Capture the cell that displays the provided text and extract its (X, Y) central coordinate. 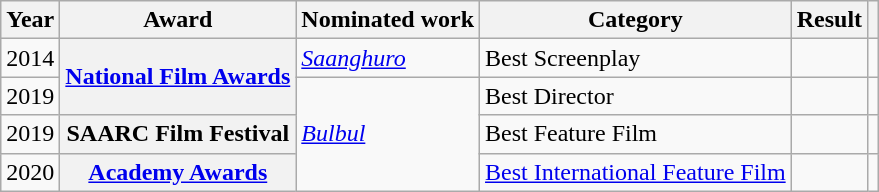
2014 (30, 58)
Nominated work (388, 20)
Best International Feature Film (636, 172)
Best Feature Film (636, 134)
Saanghuro (388, 58)
Best Director (636, 96)
Result (829, 20)
Year (30, 20)
SAARC Film Festival (178, 134)
National Film Awards (178, 77)
Award (178, 20)
Best Screenplay (636, 58)
Academy Awards (178, 172)
Bulbul (388, 134)
2020 (30, 172)
Category (636, 20)
